From the cell containing the given text, extract its center point as (x, y) coordinate. 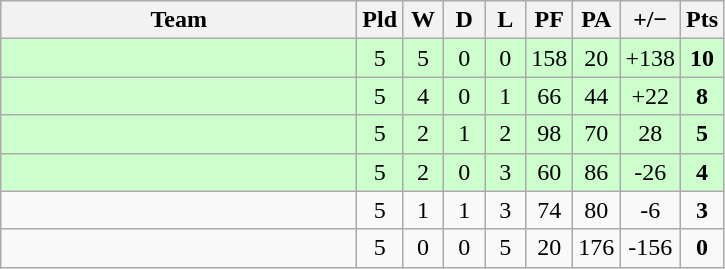
-156 (650, 248)
60 (550, 172)
PA (596, 20)
98 (550, 134)
+/− (650, 20)
44 (596, 96)
28 (650, 134)
80 (596, 210)
D (464, 20)
L (506, 20)
-26 (650, 172)
10 (702, 58)
66 (550, 96)
158 (550, 58)
-6 (650, 210)
70 (596, 134)
+22 (650, 96)
+138 (650, 58)
176 (596, 248)
Team (179, 20)
86 (596, 172)
74 (550, 210)
Pts (702, 20)
8 (702, 96)
PF (550, 20)
Pld (380, 20)
W (424, 20)
